Scan for the cell matching the given text and deliver its [x, y] coordinate at center. 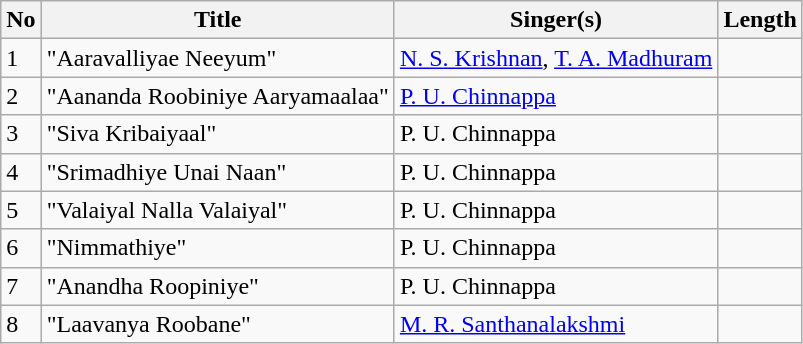
"Aananda Roobiniye Aaryamaalaa" [218, 96]
"Laavanya Roobane" [218, 324]
2 [21, 96]
6 [21, 248]
7 [21, 286]
"Aaravalliyae Neeyum" [218, 58]
8 [21, 324]
Singer(s) [556, 20]
5 [21, 210]
3 [21, 134]
Title [218, 20]
"Siva Kribaiyaal" [218, 134]
"Nimmathiye" [218, 248]
1 [21, 58]
"Valaiyal Nalla Valaiyal" [218, 210]
"Srimadhiye Unai Naan" [218, 172]
M. R. Santhanalakshmi [556, 324]
N. S. Krishnan, T. A. Madhuram [556, 58]
"Anandha Roopiniye" [218, 286]
Length [760, 20]
No [21, 20]
4 [21, 172]
